Locate the cell with the specified text and output its [X, Y] center coordinate. 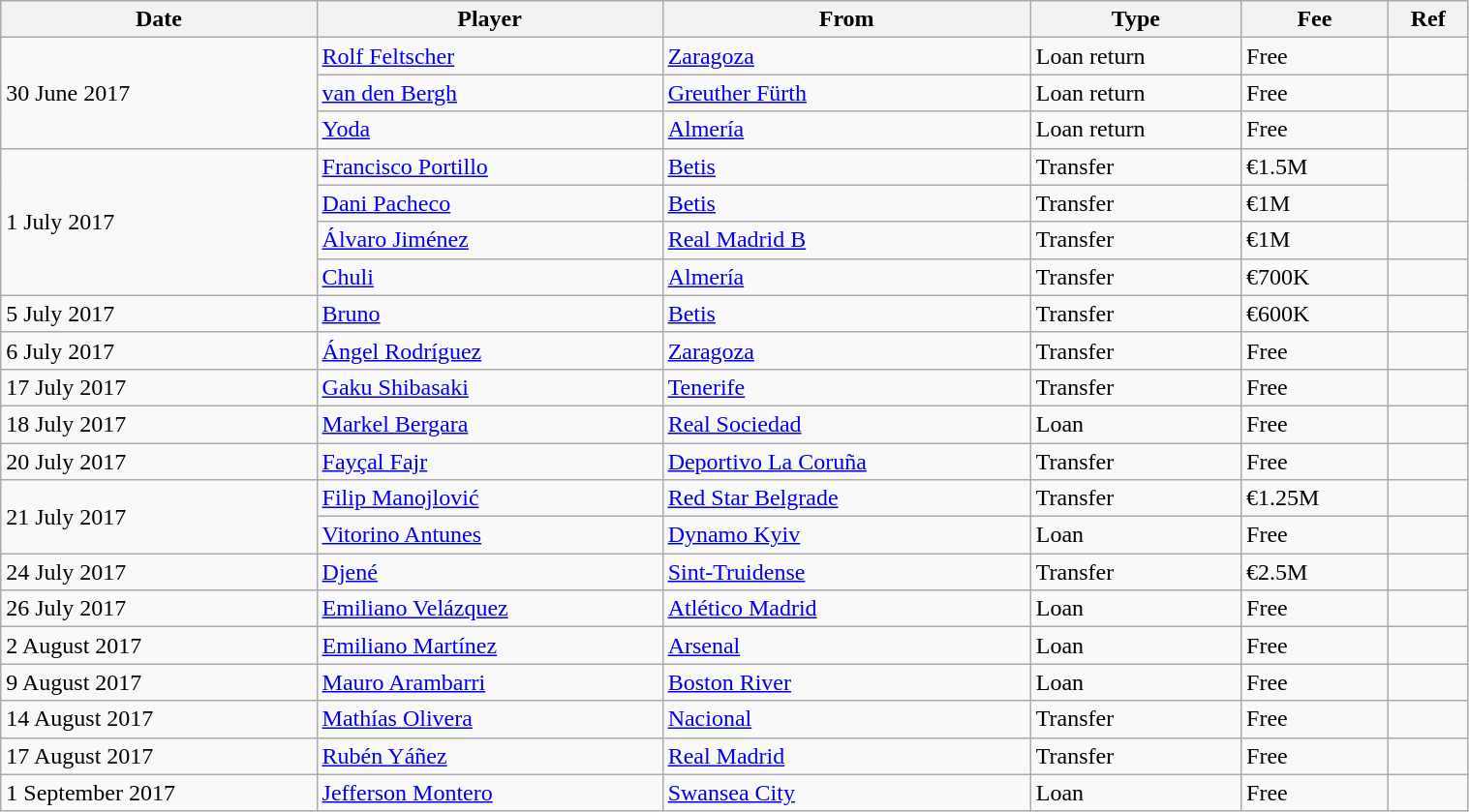
30 June 2017 [159, 93]
26 July 2017 [159, 609]
Boston River [846, 682]
17 July 2017 [159, 387]
€1.25M [1315, 498]
Álvaro Jiménez [490, 240]
21 July 2017 [159, 517]
Vitorino Antunes [490, 535]
€700K [1315, 277]
Gaku Shibasaki [490, 387]
5 July 2017 [159, 314]
Mathías Olivera [490, 719]
Nacional [846, 719]
€1.5M [1315, 166]
1 September 2017 [159, 793]
Player [490, 19]
Chuli [490, 277]
Filip Manojlović [490, 498]
Real Madrid B [846, 240]
Fee [1315, 19]
Rolf Feltscher [490, 56]
From [846, 19]
€600K [1315, 314]
Type [1135, 19]
Real Sociedad [846, 424]
Yoda [490, 130]
6 July 2017 [159, 350]
Mauro Arambarri [490, 682]
Emiliano Martínez [490, 646]
Emiliano Velázquez [490, 609]
17 August 2017 [159, 756]
€2.5M [1315, 572]
Date [159, 19]
Francisco Portillo [490, 166]
Fayçal Fajr [490, 462]
Arsenal [846, 646]
Tenerife [846, 387]
Rubén Yáñez [490, 756]
24 July 2017 [159, 572]
Ref [1427, 19]
Markel Bergara [490, 424]
Red Star Belgrade [846, 498]
1 July 2017 [159, 222]
Bruno [490, 314]
18 July 2017 [159, 424]
Atlético Madrid [846, 609]
Greuther Fürth [846, 93]
van den Bergh [490, 93]
Dani Pacheco [490, 203]
Dynamo Kyiv [846, 535]
14 August 2017 [159, 719]
Djené [490, 572]
Real Madrid [846, 756]
Sint-Truidense [846, 572]
9 August 2017 [159, 682]
Ángel Rodríguez [490, 350]
20 July 2017 [159, 462]
2 August 2017 [159, 646]
Swansea City [846, 793]
Deportivo La Coruña [846, 462]
Jefferson Montero [490, 793]
